Scan for the cell matching the given text and deliver its [x, y] coordinate at center. 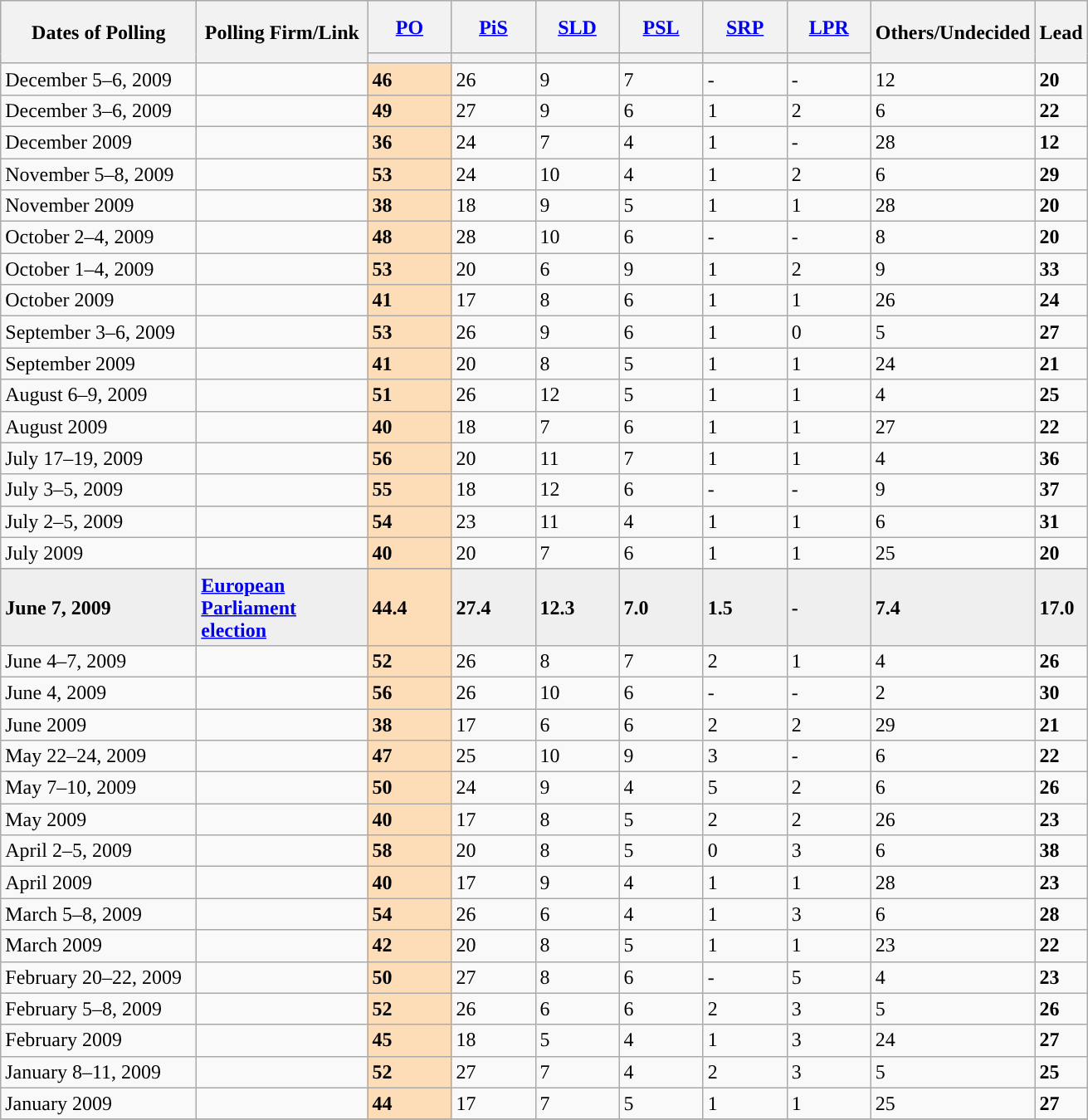
44.4 [410, 607]
SRP [745, 27]
PiS [493, 27]
November 5–8, 2009 [99, 174]
May 2009 [99, 819]
February 5–8, 2009 [99, 1009]
Lead [1061, 32]
Polling Firm/Link [282, 32]
July 17–19, 2009 [99, 458]
45 [410, 1040]
44 [410, 1103]
PSL [661, 27]
October 2009 [99, 301]
March 5–8, 2009 [99, 914]
October 1–4, 2009 [99, 269]
48 [410, 237]
April 2–5, 2009 [99, 851]
LPR [828, 27]
October 2–4, 2009 [99, 237]
37 [1061, 490]
European Parliament election [282, 607]
49 [410, 110]
46 [410, 79]
33 [1061, 269]
30 [1061, 692]
July 3–5, 2009 [99, 490]
27.4 [493, 607]
May 22–24, 2009 [99, 756]
April 2009 [99, 883]
47 [410, 756]
February 20–22, 2009 [99, 977]
January 8–11, 2009 [99, 1072]
June 4, 2009 [99, 692]
September 3–6, 2009 [99, 332]
17.0 [1061, 607]
January 2009 [99, 1103]
February 2009 [99, 1040]
58 [410, 851]
December 2009 [99, 142]
1.5 [745, 607]
March 2009 [99, 946]
September 2009 [99, 364]
55 [410, 490]
August 6–9, 2009 [99, 395]
December 5–6, 2009 [99, 79]
July 2009 [99, 553]
June 4–7, 2009 [99, 661]
July 2–5, 2009 [99, 521]
May 7–10, 2009 [99, 788]
7.4 [953, 607]
June 2009 [99, 725]
51 [410, 395]
31 [1061, 521]
Dates of Polling [99, 32]
June 7, 2009 [99, 607]
November 2009 [99, 206]
Others/Undecided [953, 32]
12.3 [578, 607]
42 [410, 946]
7.0 [661, 607]
December 3–6, 2009 [99, 110]
August 2009 [99, 427]
SLD [578, 27]
PO [410, 27]
